Determine the (x, y) coordinate at the center of the cell enclosing the given text.  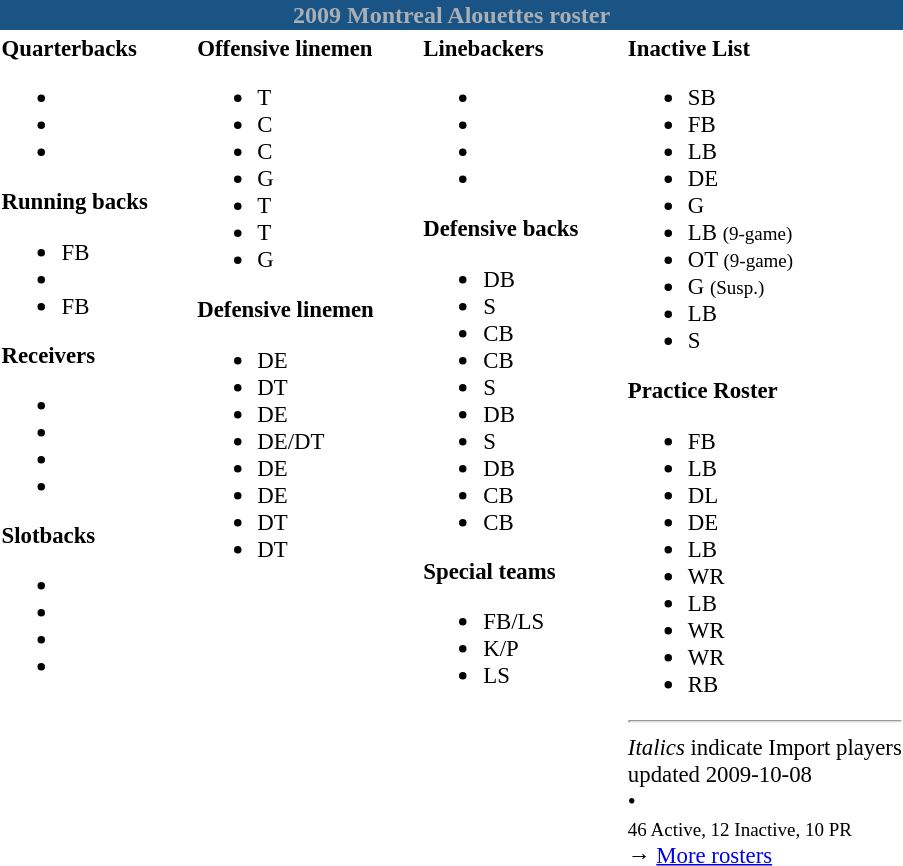
2009 Montreal Alouettes roster (452, 15)
